For the text-containing cell, return its midpoint in [x, y] coordinate format. 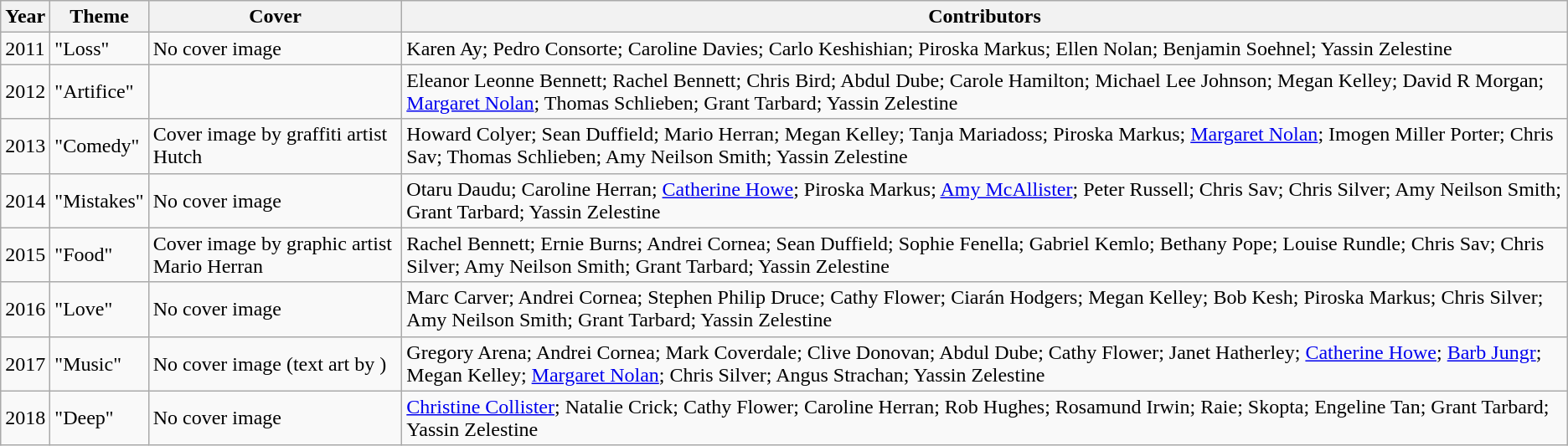
Year [25, 17]
2017 [25, 363]
Karen Ay; Pedro Consorte; Caroline Davies; Carlo Keshishian; Piroska Markus; Ellen Nolan; Benjamin Soehnel; Yassin Zelestine [985, 49]
2015 [25, 254]
2014 [25, 201]
"Artifice" [99, 92]
Cover image by graffiti artist Hutch [275, 146]
Contributors [985, 17]
2011 [25, 49]
2018 [25, 418]
"Deep" [99, 418]
Cover [275, 17]
2012 [25, 92]
Cover image by graphic artist Mario Herran [275, 254]
"Music" [99, 363]
"Food" [99, 254]
No cover image (text art by ) [275, 363]
2013 [25, 146]
2016 [25, 310]
"Comedy" [99, 146]
"Loss" [99, 49]
"Love" [99, 310]
"Mistakes" [99, 201]
Theme [99, 17]
